Scan for the cell matching the given text and deliver its [x, y] coordinate at center. 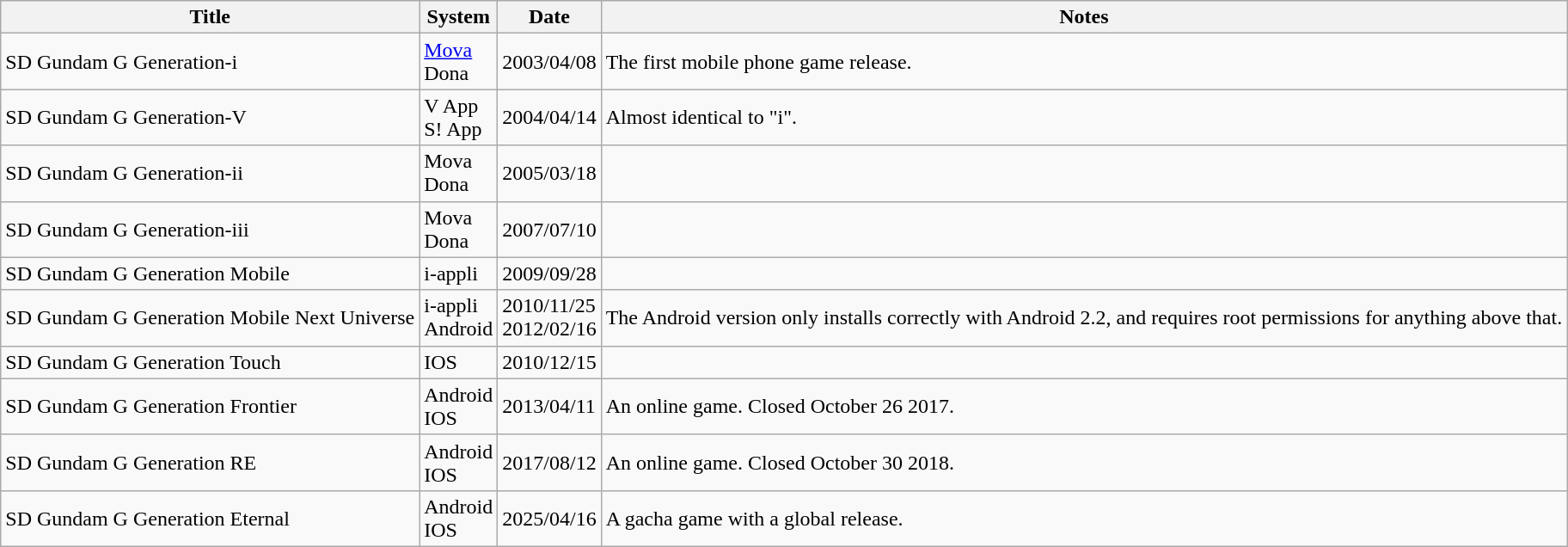
SD Gundam G Generation Eternal [210, 518]
Almost identical to "i". [1084, 117]
Date [549, 17]
Notes [1084, 17]
SD Gundam G Generation Mobile [210, 273]
2009/09/28 [549, 273]
2003/04/08 [549, 62]
2013/04/11 [549, 406]
SD Gundam G Generation RE [210, 463]
SD Gundam G Generation Frontier [210, 406]
Title [210, 17]
V AppS! App [459, 117]
The first mobile phone game release. [1084, 62]
i-appli [459, 273]
2025/04/16 [549, 518]
A gacha game with a global release. [1084, 518]
2007/07/10 [549, 229]
SD Gundam G Generation-ii [210, 174]
2010/12/15 [549, 362]
2005/03/18 [549, 174]
SD Gundam G Generation-V [210, 117]
An online game. Closed October 26 2017. [1084, 406]
2017/08/12 [549, 463]
2010/11/252012/02/16 [549, 318]
i-appliAndroid [459, 318]
The Android version only installs correctly with Android 2.2, and requires root permissions for anything above that. [1084, 318]
An online game. Closed October 30 2018. [1084, 463]
2004/04/14 [549, 117]
SD Gundam G Generation-iii [210, 229]
SD Gundam G Generation Touch [210, 362]
IOS [459, 362]
SD Gundam G Generation-i [210, 62]
System [459, 17]
SD Gundam G Generation Mobile Next Universe [210, 318]
